Return the (X, Y) coordinate for the center point of the cell that contains the specified text.  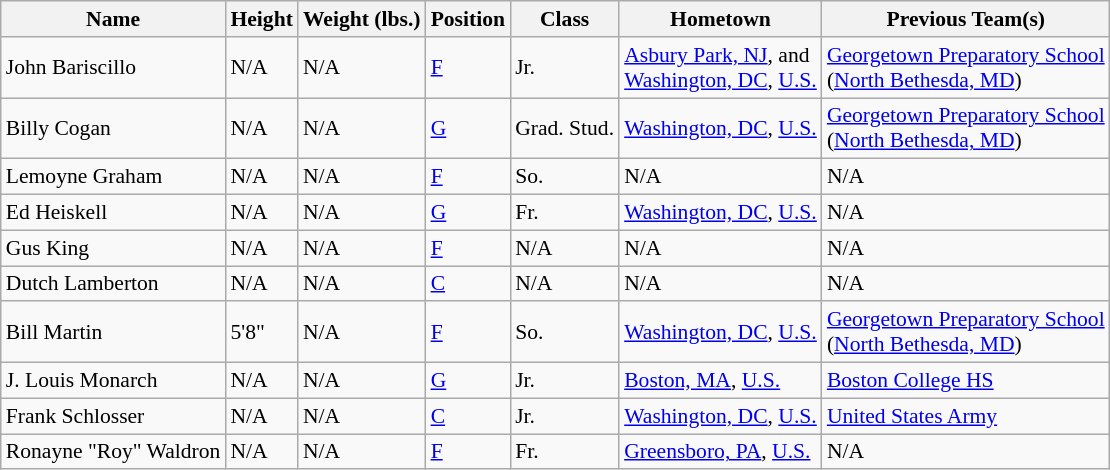
Boston College HS (966, 381)
Asbury Park, NJ, andWashington, DC, U.S. (720, 68)
Gus King (114, 248)
Class (564, 19)
Weight (lbs.) (362, 19)
Previous Team(s) (966, 19)
United States Army (966, 416)
Ed Heiskell (114, 213)
Boston, MA, U.S. (720, 381)
Dutch Lamberton (114, 284)
5'8" (261, 332)
J. Louis Monarch (114, 381)
Frank Schlosser (114, 416)
Bill Martin (114, 332)
Height (261, 19)
Grad. Stud. (564, 128)
Name (114, 19)
Lemoyne Graham (114, 177)
Hometown (720, 19)
Ronayne "Roy" Waldron (114, 452)
John Bariscillo (114, 68)
Billy Cogan (114, 128)
Position (468, 19)
Greensboro, PA, U.S. (720, 452)
